Search for the cell housing the specified text and yield its [x, y] center coordinate. 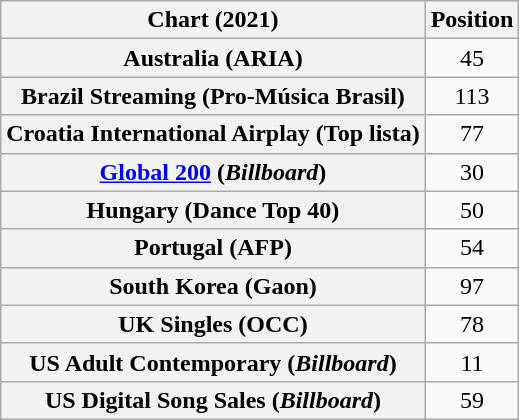
Chart (2021) [213, 20]
Position [472, 20]
97 [472, 286]
50 [472, 210]
Brazil Streaming (Pro-Música Brasil) [213, 96]
78 [472, 324]
113 [472, 96]
Australia (ARIA) [213, 58]
30 [472, 172]
Portugal (AFP) [213, 248]
54 [472, 248]
US Digital Song Sales (Billboard) [213, 400]
77 [472, 134]
59 [472, 400]
South Korea (Gaon) [213, 286]
UK Singles (OCC) [213, 324]
Global 200 (Billboard) [213, 172]
Croatia International Airplay (Top lista) [213, 134]
Hungary (Dance Top 40) [213, 210]
US Adult Contemporary (Billboard) [213, 362]
11 [472, 362]
45 [472, 58]
